Scan for the cell matching the given text and deliver its (x, y) coordinate at center. 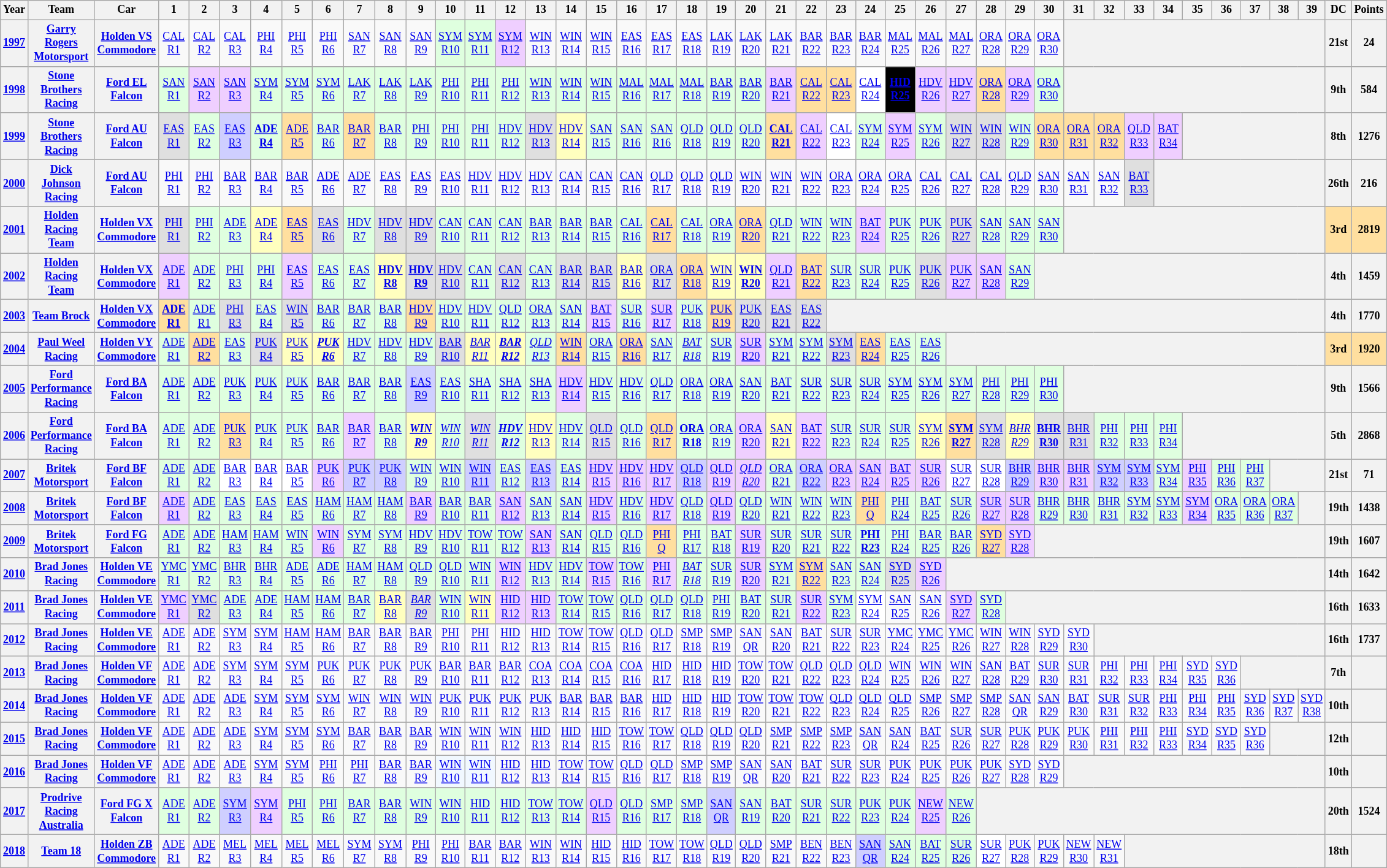
HDVR27 (961, 89)
2005 (15, 389)
2001 (15, 230)
Garry Rogers Motorsport (61, 43)
QLDR13 (541, 349)
EASR25 (900, 349)
CANR16 (632, 183)
Year (15, 10)
ORAR21 (781, 476)
SYDR30 (1079, 640)
39 (1312, 10)
2002 (15, 276)
BARR25 (931, 541)
7 (359, 10)
SMPR27 (961, 706)
ORAR13 (541, 316)
SURR17 (661, 316)
EASR22 (811, 316)
2009 (15, 541)
PHIR23 (870, 541)
HAMR4 (266, 541)
PUKR10 (451, 706)
1920 (1369, 349)
18th (1338, 851)
EASR12 (510, 476)
HIDR11 (480, 811)
NEWR26 (961, 811)
1566 (1369, 389)
PHIR37 (1255, 476)
SMPR26 (931, 706)
Team (61, 10)
2004 (15, 349)
PUKR19 (721, 316)
PHIR36 (1226, 476)
QLDR10 (451, 574)
1770 (1369, 316)
EASR7 (359, 276)
MELR5 (297, 851)
SHAR13 (541, 389)
8th (1338, 136)
2018 (15, 851)
EASR18 (692, 43)
ORAR35 (1226, 508)
YMCR24 (900, 640)
SMPR17 (661, 811)
HDVR26 (931, 89)
8 (390, 10)
ORAR24 (870, 183)
HIDR14 (570, 739)
Prodrive Racing Australia (61, 811)
38 (1284, 10)
2007 (15, 476)
TOWR18 (692, 851)
1999 (15, 136)
25 (900, 10)
EASR14 (570, 476)
MALR17 (661, 89)
36 (1226, 10)
12 (510, 10)
SYDR34 (1198, 739)
SANR2 (204, 89)
PHIR29 (1020, 389)
WINR29 (1020, 136)
SYMR12 (510, 43)
ORAR22 (811, 476)
QLDR25 (900, 706)
SURR16 (632, 316)
LAKR20 (751, 43)
MELR4 (266, 851)
4 (266, 10)
Ford EL Falcon (126, 89)
BATR24 (870, 230)
CALR26 (931, 183)
SANR25 (900, 607)
6 (329, 10)
7th (1338, 673)
PUKR13 (541, 706)
PHIR7 (359, 772)
ORAR25 (900, 183)
Team Brock (61, 316)
Ford FG Falcon (126, 541)
COAR14 (570, 673)
SURR32 (1139, 706)
1633 (1369, 607)
COAR15 (601, 673)
EASR8 (390, 183)
CANR15 (601, 183)
2003 (15, 316)
TOWR13 (541, 811)
CALR17 (661, 230)
SYMR28 (991, 435)
MELR3 (235, 851)
PHIR28 (991, 389)
SURR30 (1049, 673)
CALR28 (991, 183)
ADER7 (359, 183)
WINR19 (721, 276)
EASR1 (174, 136)
LAKR21 (781, 43)
SMPR23 (841, 739)
MALR27 (961, 43)
CANR10 (451, 230)
MELR6 (329, 851)
PUKR11 (480, 706)
NEWR25 (931, 811)
14th (1338, 574)
COAR13 (541, 673)
ORAR31 (1079, 136)
1459 (1369, 276)
5 (297, 10)
CALR16 (632, 230)
20th (1338, 811)
216 (1369, 183)
SYDR37 (1284, 706)
16 (632, 10)
MALR18 (692, 89)
33 (1139, 10)
SANR21 (781, 435)
ORAR36 (1255, 508)
9 (421, 10)
PUKR12 (510, 706)
BHRR3 (235, 574)
Ford FG X Falcon (126, 811)
2006 (15, 435)
1642 (1369, 574)
YMCR25 (931, 640)
23 (841, 10)
2010 (15, 574)
MALR16 (632, 89)
TOWR12 (510, 541)
BENR23 (841, 851)
SHAR12 (510, 389)
2012 (15, 640)
BARR24 (870, 43)
28 (991, 10)
DC (1338, 10)
QLDR29 (1020, 183)
11 (480, 10)
18 (692, 10)
PUKR23 (870, 811)
2000 (15, 183)
PUKR9 (421, 673)
QLDR9 (421, 574)
1524 (1369, 811)
584 (1369, 89)
13 (541, 10)
SANR17 (661, 349)
SANR8 (390, 43)
30 (1049, 10)
BENR22 (811, 851)
1607 (1369, 541)
19 (721, 10)
BATR34 (1168, 136)
SANR7 (359, 43)
NEWR30 (1079, 851)
Dick Johnson Racing (61, 183)
HIDR16 (632, 851)
Holden ZB Commodore (126, 851)
MALR26 (931, 43)
2015 (15, 739)
PHIR31 (1109, 739)
27 (961, 10)
SANR1 (174, 89)
BARR13 (541, 230)
Holden VS Commodore (126, 43)
BHRR4 (266, 574)
CANR13 (541, 276)
EASR21 (781, 316)
17 (661, 10)
WINR6 (329, 541)
20 (751, 10)
LAKR8 (390, 89)
BATR30 (1079, 706)
LAKR19 (721, 43)
SANR32 (1109, 183)
TOWR11 (480, 541)
CANR14 (570, 183)
5th (1338, 435)
PUKR20 (751, 316)
SANR26 (931, 607)
CALR1 (174, 43)
WINR25 (900, 673)
29 (1020, 10)
BARR22 (811, 43)
CALR18 (692, 230)
2017 (15, 811)
Holden VY Commodore (126, 349)
EASR24 (870, 349)
BATR29 (1020, 673)
1438 (1369, 508)
SANR15 (601, 136)
12th (1338, 739)
3 (235, 10)
TOWR22 (811, 706)
BATR15 (601, 316)
SANR31 (1079, 183)
71 (1369, 476)
14 (570, 10)
ORAR32 (1109, 136)
2008 (15, 508)
EASR26 (931, 349)
EASR17 (661, 43)
21 (781, 10)
15 (601, 10)
BARR20 (751, 89)
SURR25 (900, 435)
1276 (1369, 136)
1 (174, 10)
SANR23 (841, 574)
QLDR12 (510, 316)
SANR9 (421, 43)
WINR8 (390, 706)
SHAR11 (480, 389)
1998 (15, 89)
BARR21 (781, 89)
COAR16 (632, 673)
NEWR31 (1109, 851)
2016 (15, 772)
SMPR28 (991, 706)
10 (451, 10)
BARR19 (721, 89)
34 (1168, 10)
37 (1255, 10)
CALR21 (781, 136)
ORAR16 (632, 349)
HAMR3 (235, 541)
LAKR7 (359, 89)
LAKR9 (421, 89)
PHIR12 (510, 89)
Points (1369, 10)
QLDR33 (1139, 136)
32 (1109, 10)
1997 (15, 43)
CALR3 (235, 43)
BARR23 (841, 43)
31 (1079, 10)
ORAR17 (661, 276)
PHIR19 (721, 607)
QLDR22 (811, 673)
2014 (15, 706)
SANR12 (510, 508)
YMCR26 (961, 640)
BARR26 (961, 541)
PUKR18 (692, 316)
2011 (15, 607)
SANR19 (751, 811)
CALR2 (204, 43)
22 (811, 10)
EASR2 (204, 136)
SYMR11 (480, 43)
2013 (15, 673)
CALR24 (870, 89)
MALR25 (900, 43)
EASR16 (632, 43)
WINR7 (359, 706)
PUKR30 (1079, 739)
SANR3 (235, 89)
CALR27 (961, 183)
ORAR15 (601, 349)
PHIR30 (1049, 389)
WINR26 (931, 673)
SYDR26 (931, 574)
35 (1198, 10)
SMPR22 (811, 739)
1737 (1369, 640)
Car (126, 10)
Paul Weel Racing (61, 349)
EASR13 (541, 476)
Team 18 (61, 851)
2868 (1369, 435)
BATR33 (1139, 183)
26 (931, 10)
SYDR25 (900, 574)
ORAR37 (1284, 508)
2819 (1369, 230)
26th (1338, 183)
SYDR38 (1312, 706)
HIDR25 (900, 89)
2 (204, 10)
SYMR10 (451, 43)
